Provide the (X, Y) coordinate of the cell's center where the given text is located.  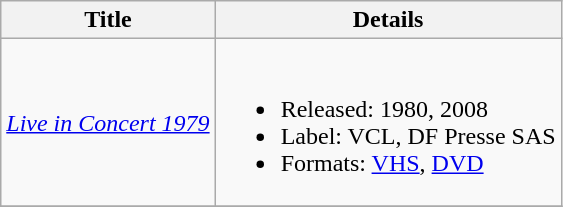
Title (108, 20)
Released: 1980, 2008Label: VCL, DF Presse SASFormats: VHS, DVD (388, 122)
Live in Concert 1979 (108, 122)
Details (388, 20)
